Output the [X, Y] coordinate of the center of the cell containing the given text.  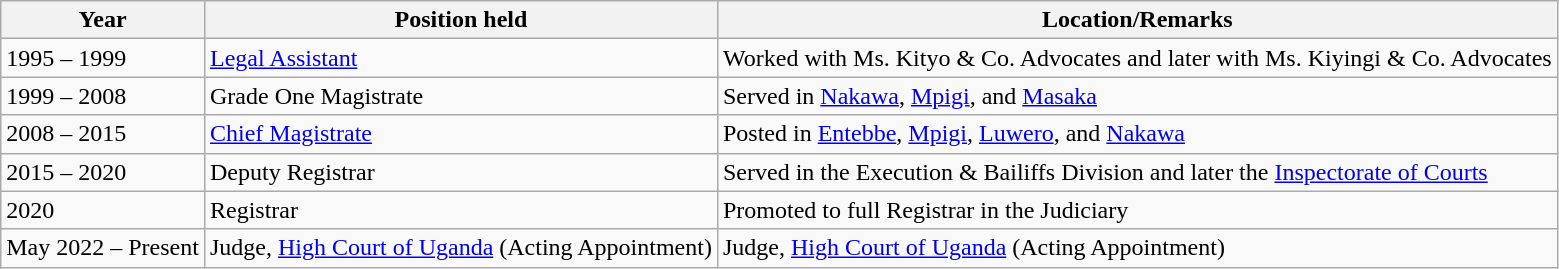
Grade One Magistrate [460, 96]
Served in the Execution & Bailiffs Division and later the Inspectorate of Courts [1137, 172]
2008 – 2015 [103, 134]
Promoted to full Registrar in the Judiciary [1137, 210]
1995 – 1999 [103, 58]
Year [103, 20]
Location/Remarks [1137, 20]
Posted in Entebbe, Mpigi, Luwero, and Nakawa [1137, 134]
May 2022 – Present [103, 248]
Position held [460, 20]
Chief Magistrate [460, 134]
Worked with Ms. Kityo & Co. Advocates and later with Ms. Kiyingi & Co. Advocates [1137, 58]
Deputy Registrar [460, 172]
Registrar [460, 210]
Legal Assistant [460, 58]
1999 – 2008 [103, 96]
2015 – 2020 [103, 172]
2020 [103, 210]
Served in Nakawa, Mpigi, and Masaka [1137, 96]
